From the cell containing the given text, extract its center point as [x, y] coordinate. 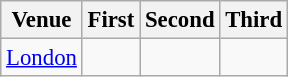
First [110, 20]
Second [180, 20]
Third [254, 20]
Venue [42, 20]
London [42, 58]
